Provide the [X, Y] coordinate of the cell's center where the given text is located.  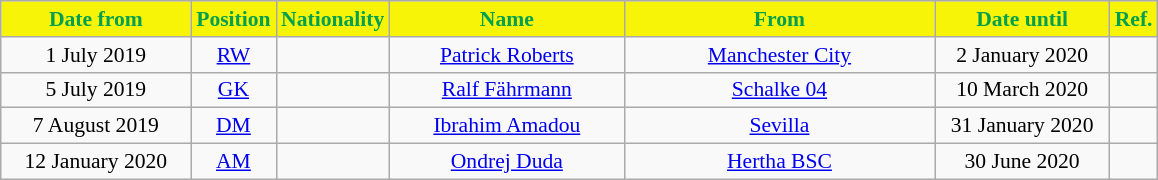
Schalke 04 [779, 90]
Date from [96, 19]
Ondrej Duda [506, 162]
5 July 2019 [96, 90]
Date until [1022, 19]
Hertha BSC [779, 162]
Ibrahim Amadou [506, 126]
AM [234, 162]
30 June 2020 [1022, 162]
31 January 2020 [1022, 126]
Ralf Fährmann [506, 90]
Sevilla [779, 126]
Name [506, 19]
RW [234, 55]
1 July 2019 [96, 55]
7 August 2019 [96, 126]
From [779, 19]
DM [234, 126]
Position [234, 19]
2 January 2020 [1022, 55]
10 March 2020 [1022, 90]
Manchester City [779, 55]
GK [234, 90]
Ref. [1134, 19]
12 January 2020 [96, 162]
Nationality [332, 19]
Patrick Roberts [506, 55]
